Scan for the cell matching the given text and deliver its (X, Y) coordinate at center. 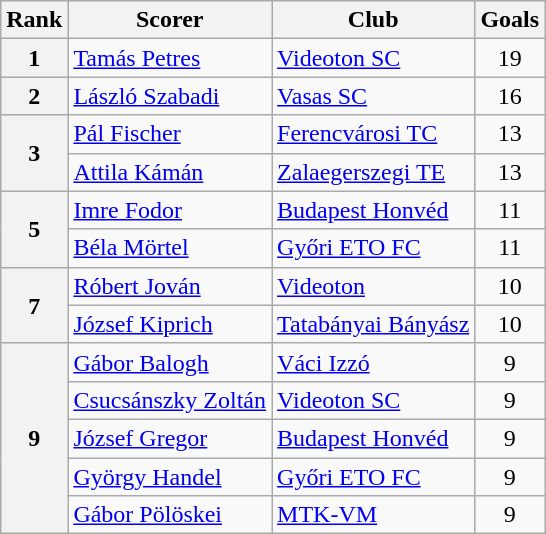
5 (34, 229)
Tamás Petres (170, 58)
György Handel (170, 477)
Vasas SC (374, 96)
Scorer (170, 20)
Club (374, 20)
Imre Fodor (170, 210)
Pál Fischer (170, 134)
József Gregor (170, 438)
19 (510, 58)
Váci Izzó (374, 362)
László Szabadi (170, 96)
József Kiprich (170, 324)
Béla Mörtel (170, 248)
Csucsánszky Zoltán (170, 400)
MTK-VM (374, 515)
Zalaegerszegi TE (374, 172)
3 (34, 153)
2 (34, 96)
1 (34, 58)
Gábor Pölöskei (170, 515)
Gábor Balogh (170, 362)
Goals (510, 20)
7 (34, 305)
Attila Kámán (170, 172)
Ferencvárosi TC (374, 134)
Tatabányai Bányász (374, 324)
Videoton (374, 286)
16 (510, 96)
Rank (34, 20)
Róbert Jován (170, 286)
